For the text-containing cell, return its midpoint in (X, Y) coordinate format. 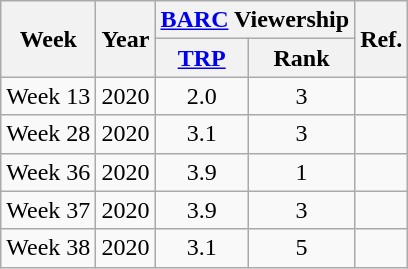
Ref. (382, 39)
Week (48, 39)
Week 13 (48, 96)
Rank (301, 58)
Week 28 (48, 134)
Week 36 (48, 172)
BARC Viewership (255, 20)
1 (301, 172)
2.0 (202, 96)
Week 38 (48, 248)
Year (126, 39)
5 (301, 248)
TRP (202, 58)
Week 37 (48, 210)
